Provide the [X, Y] coordinate of the cell's center where the given text is located.  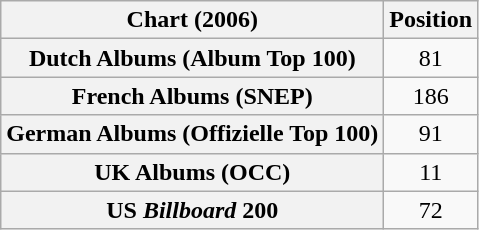
81 [431, 58]
German Albums (Offizielle Top 100) [192, 134]
French Albums (SNEP) [192, 96]
11 [431, 172]
186 [431, 96]
91 [431, 134]
US Billboard 200 [192, 210]
UK Albums (OCC) [192, 172]
Dutch Albums (Album Top 100) [192, 58]
Position [431, 20]
72 [431, 210]
Chart (2006) [192, 20]
